From the cell containing the given text, extract its center point as [X, Y] coordinate. 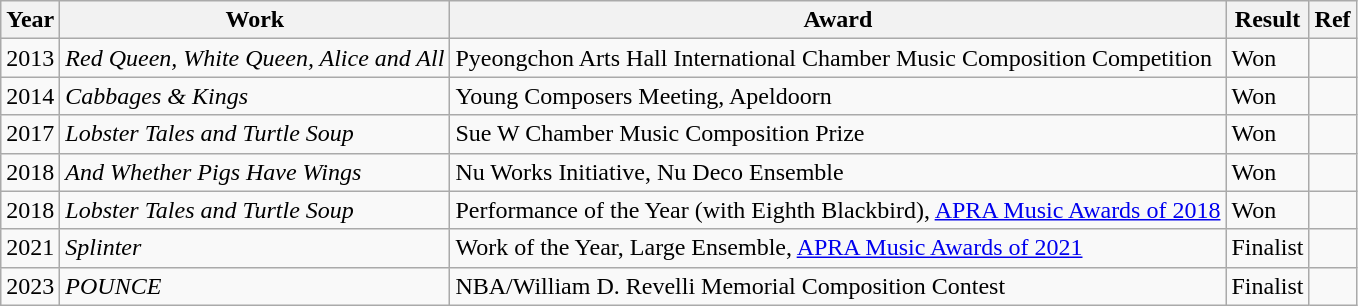
Result [1268, 20]
Performance of the Year (with Eighth Blackbird), APRA Music Awards of 2018 [838, 210]
Work of the Year, Large Ensemble, APRA Music Awards of 2021 [838, 248]
Work [255, 20]
2014 [30, 96]
2017 [30, 134]
2023 [30, 286]
Pyeongchon Arts Hall International Chamber Music Composition Competition [838, 58]
Nu Works Initiative, Nu Deco Ensemble [838, 172]
POUNCE [255, 286]
2013 [30, 58]
2021 [30, 248]
Award [838, 20]
NBA/William D. Revelli Memorial Composition Contest [838, 286]
Year [30, 20]
Splinter [255, 248]
Cabbages & Kings [255, 96]
Ref [1332, 20]
Young Composers Meeting, Apeldoorn [838, 96]
Sue W Chamber Music Composition Prize [838, 134]
And Whether Pigs Have Wings [255, 172]
Red Queen, White Queen, Alice and All [255, 58]
